Provide the [x, y] coordinate of the cell's center where the given text is located.  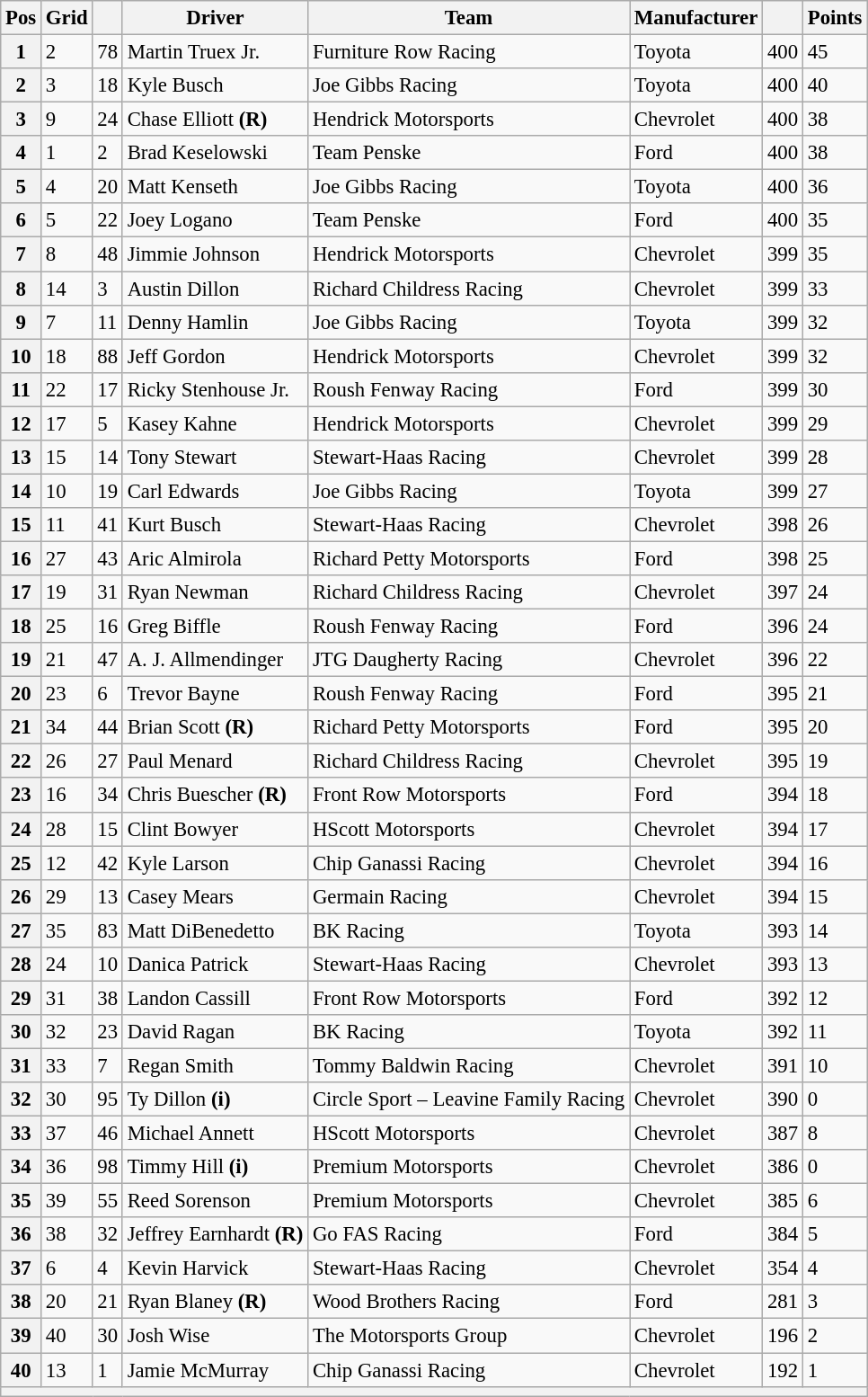
48 [108, 254]
Matt Kenseth [215, 187]
Martin Truex Jr. [215, 52]
196 [784, 1336]
Go FAS Racing [469, 1234]
Chris Buescher (R) [215, 796]
Michael Annett [215, 1134]
Regan Smith [215, 1065]
Tony Stewart [215, 458]
390 [784, 1099]
Landon Cassill [215, 998]
Greg Biffle [215, 627]
Tommy Baldwin Racing [469, 1065]
Carl Edwards [215, 491]
98 [108, 1167]
88 [108, 356]
Pos [22, 18]
Ricky Stenhouse Jr. [215, 389]
Brian Scott (R) [215, 727]
46 [108, 1134]
386 [784, 1167]
Chase Elliott (R) [215, 120]
42 [108, 863]
Jamie McMurray [215, 1370]
Brad Keselowski [215, 153]
Trevor Bayne [215, 694]
Paul Menard [215, 761]
Kurt Busch [215, 525]
David Ragan [215, 1032]
The Motorsports Group [469, 1336]
JTG Daugherty Racing [469, 660]
Denny Hamlin [215, 322]
Kyle Busch [215, 85]
Austin Dillon [215, 289]
Team [469, 18]
Danica Patrick [215, 965]
Points [834, 18]
Germain Racing [469, 896]
Casey Mears [215, 896]
95 [108, 1099]
397 [784, 592]
192 [784, 1370]
384 [784, 1234]
281 [784, 1303]
Josh Wise [215, 1336]
Kyle Larson [215, 863]
47 [108, 660]
43 [108, 558]
Matt DiBenedetto [215, 930]
Driver [215, 18]
391 [784, 1065]
A. J. Allmendinger [215, 660]
Joey Logano [215, 220]
Reed Sorenson [215, 1201]
Ryan Blaney (R) [215, 1303]
385 [784, 1201]
Jimmie Johnson [215, 254]
Aric Almirola [215, 558]
Grid [66, 18]
Kasey Kahne [215, 423]
83 [108, 930]
Kevin Harvick [215, 1268]
55 [108, 1201]
Jeffrey Earnhardt (R) [215, 1234]
354 [784, 1268]
Circle Sport – Leavine Family Racing [469, 1099]
Ryan Newman [215, 592]
Timmy Hill (i) [215, 1167]
Jeff Gordon [215, 356]
387 [784, 1134]
Ty Dillon (i) [215, 1099]
Manufacturer [696, 18]
Wood Brothers Racing [469, 1303]
44 [108, 727]
Clint Bowyer [215, 829]
78 [108, 52]
41 [108, 525]
Furniture Row Racing [469, 52]
45 [834, 52]
